Pinpoint the cell where the given text exists, returning its (X, Y) midpoint coordinate. 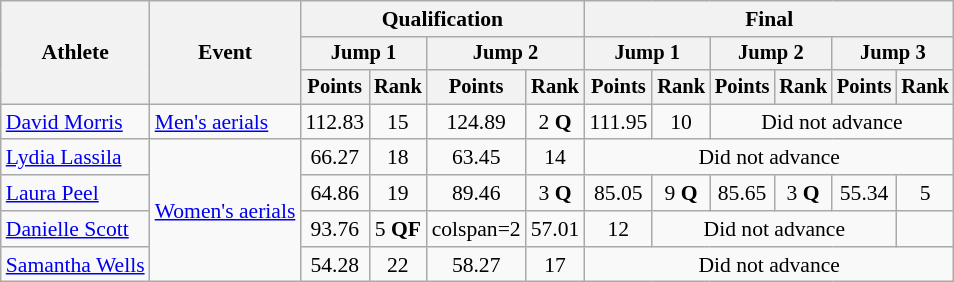
19 (398, 193)
Women's aerials (226, 211)
63.45 (476, 158)
18 (398, 158)
124.89 (476, 122)
2 Q (556, 122)
93.76 (334, 229)
9 Q (681, 193)
Men's aerials (226, 122)
Laura Peel (76, 193)
Final (768, 19)
Danielle Scott (76, 229)
5 (925, 193)
colspan=2 (476, 229)
85.05 (618, 193)
89.46 (476, 193)
66.27 (334, 158)
5 QF (398, 229)
Athlete (76, 52)
12 (618, 229)
112.83 (334, 122)
Jump 3 (893, 54)
57.01 (556, 229)
111.95 (618, 122)
55.34 (864, 193)
Qualification (442, 19)
Lydia Lassila (76, 158)
15 (398, 122)
Event (226, 52)
64.86 (334, 193)
85.65 (742, 193)
David Morris (76, 122)
14 (556, 158)
10 (681, 122)
